Determine the [x, y] coordinate at the center of the cell enclosing the given text.  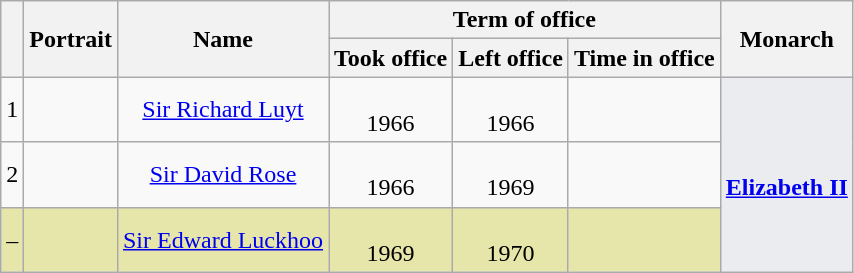
– [12, 240]
Term of office [525, 20]
Monarch [786, 39]
1 [12, 110]
Sir Edward Luckhoo [222, 240]
Sir David Rose [222, 174]
Took office [391, 58]
Left office [511, 58]
1970 [511, 240]
2 [12, 174]
Name [222, 39]
Portrait [71, 39]
Sir Richard Luyt [222, 110]
Elizabeth II [786, 174]
Time in office [644, 58]
